Provide the [X, Y] coordinate of the cell's center where the given text is located.  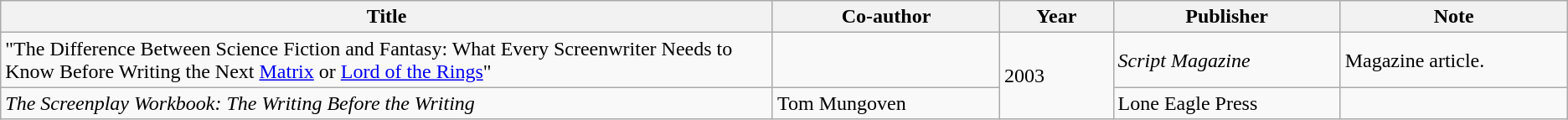
Note [1454, 17]
Lone Eagle Press [1226, 103]
The Screenplay Workbook: The Writing Before the Writing [387, 103]
Year [1057, 17]
2003 [1057, 76]
Publisher [1226, 17]
Title [387, 17]
Script Magazine [1226, 60]
Tom Mungoven [886, 103]
Magazine article. [1454, 60]
Co-author [886, 17]
"The Difference Between Science Fiction and Fantasy: What Every Screenwriter Needs to Know Before Writing the Next Matrix or Lord of the Rings" [387, 60]
